Search for the cell housing the specified text and yield its (X, Y) center coordinate. 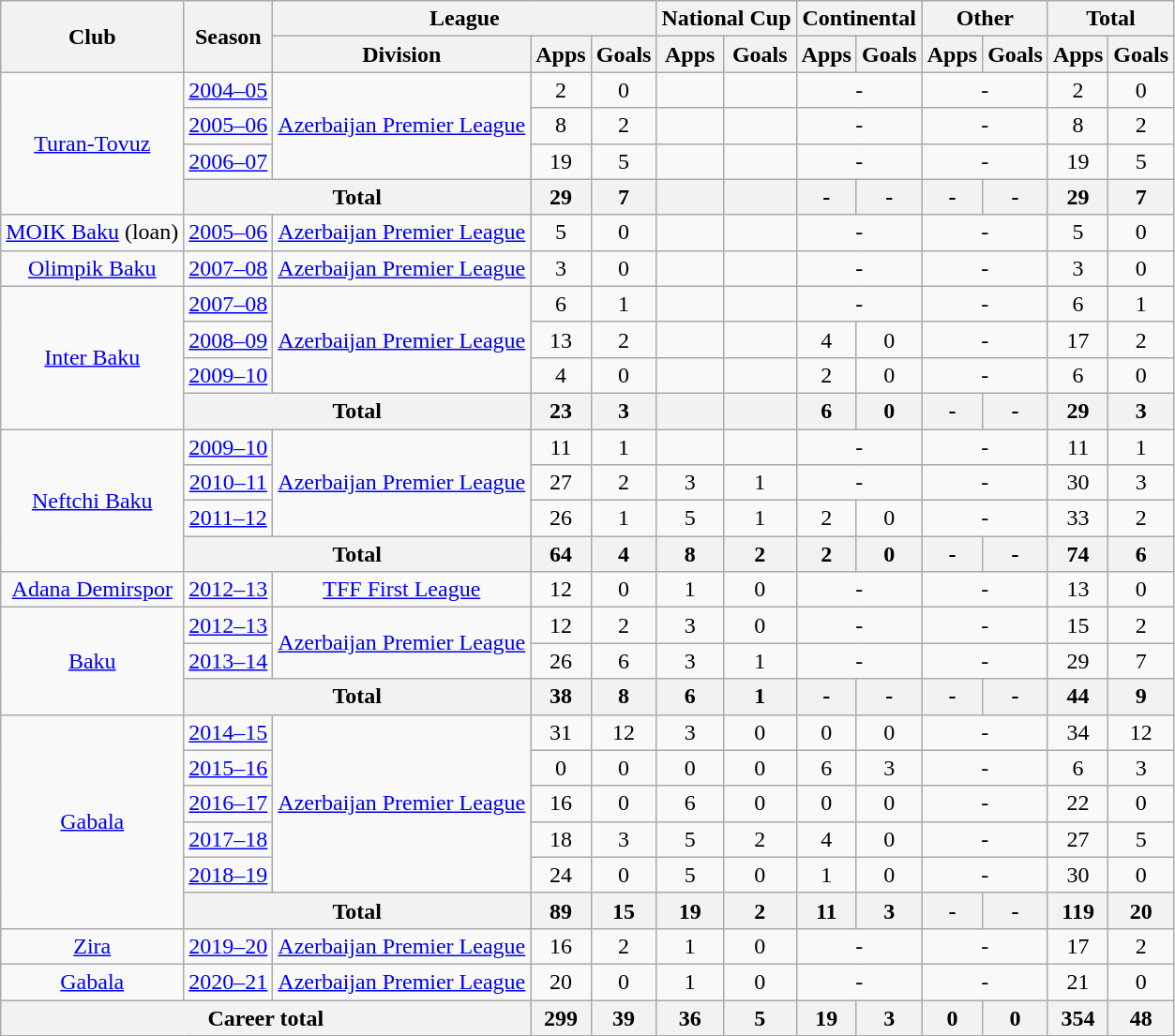
74 (1077, 554)
Club (92, 37)
TFF First League (401, 590)
MOIK Baku (loan) (92, 233)
2020–21 (229, 982)
Adana Demirspor (92, 590)
48 (1141, 1017)
Neftchi Baku (92, 501)
89 (561, 910)
2016–17 (229, 803)
354 (1077, 1017)
League (465, 19)
Baku (92, 661)
36 (690, 1017)
Division (401, 54)
National Cup (726, 19)
Season (229, 37)
31 (561, 732)
119 (1077, 910)
33 (1077, 518)
39 (624, 1017)
18 (561, 839)
21 (1077, 982)
22 (1077, 803)
Other (985, 19)
2010–11 (229, 483)
23 (561, 411)
2013–14 (229, 661)
2008–09 (229, 339)
2011–12 (229, 518)
2017–18 (229, 839)
Zira (92, 946)
2004–05 (229, 90)
Inter Baku (92, 357)
2019–20 (229, 946)
9 (1141, 697)
Career total (266, 1017)
34 (1077, 732)
2015–16 (229, 768)
2018–19 (229, 875)
24 (561, 875)
Turan-Tovuz (92, 143)
2006–07 (229, 161)
Continental (859, 19)
64 (561, 554)
38 (561, 697)
44 (1077, 697)
Olimpik Baku (92, 268)
299 (561, 1017)
2014–15 (229, 732)
